Return (X, Y) of the center of cell containing provided text 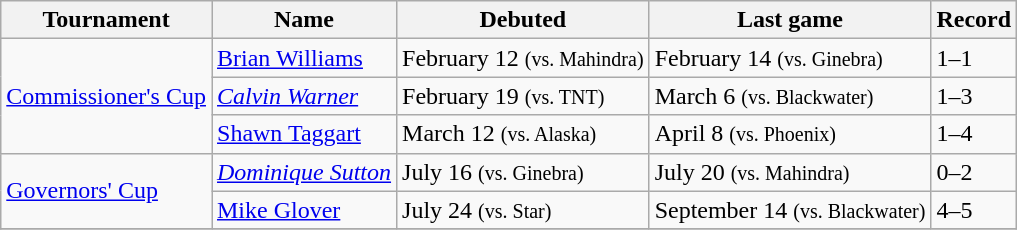
Last game (790, 20)
Mike Glover (304, 210)
1–1 (974, 58)
Shawn Taggart (304, 134)
1–3 (974, 96)
September 14 (vs. Blackwater) (790, 210)
Record (974, 20)
1–4 (974, 134)
February 19 (vs. TNT) (524, 96)
March 12 (vs. Alaska) (524, 134)
July 16 (vs. Ginebra) (524, 172)
Debuted (524, 20)
February 12 (vs. Mahindra) (524, 58)
Brian Williams (304, 58)
Dominique Sutton (304, 172)
Calvin Warner (304, 96)
April 8 (vs. Phoenix) (790, 134)
0–2 (974, 172)
Tournament (106, 20)
4–5 (974, 210)
Commissioner's Cup (106, 96)
Name (304, 20)
February 14 (vs. Ginebra) (790, 58)
Governors' Cup (106, 191)
July 20 (vs. Mahindra) (790, 172)
July 24 (vs. Star) (524, 210)
March 6 (vs. Blackwater) (790, 96)
